Return the (X, Y) coordinate for the center point of the cell that contains the specified text.  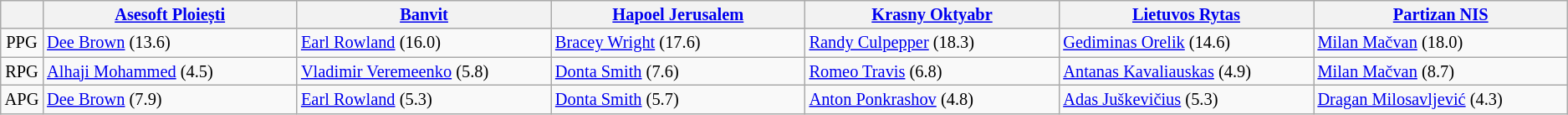
Vladimir Veremeenko (5.8) (424, 71)
Hapoel Jerusalem (678, 14)
Milan Mačvan (8.7) (1441, 71)
Randy Culpepper (18.3) (932, 43)
APG (22, 99)
Milan Mačvan (18.0) (1441, 43)
Alhaji Mohammed (4.5) (170, 71)
Donta Smith (5.7) (678, 99)
Partizan NIS (1441, 14)
Antanas Kavaliauskas (4.9) (1186, 71)
PPG (22, 43)
Dragan Milosavljević (4.3) (1441, 99)
Gediminas Orelik (14.6) (1186, 43)
Dee Brown (13.6) (170, 43)
Donta Smith (7.6) (678, 71)
Dee Brown (7.9) (170, 99)
Asesoft Ploiești (170, 14)
Anton Ponkrashov (4.8) (932, 99)
Banvit (424, 14)
Bracey Wright (17.6) (678, 43)
Krasny Oktyabr (932, 14)
Earl Rowland (5.3) (424, 99)
RPG (22, 71)
Earl Rowland (16.0) (424, 43)
Adas Juškevičius (5.3) (1186, 99)
Lietuvos Rytas (1186, 14)
Romeo Travis (6.8) (932, 71)
